Extract the [X, Y] coordinate from the center of the cell holding the provided text.  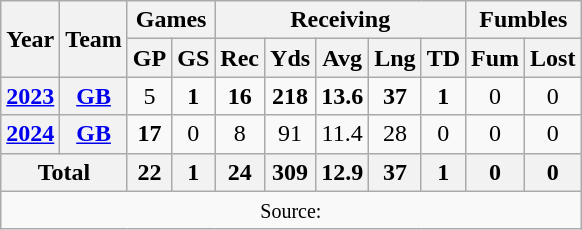
Total [64, 172]
22 [149, 172]
17 [149, 134]
TD [443, 58]
GP [149, 58]
Team [94, 39]
Source: [291, 210]
Lng [395, 58]
24 [240, 172]
Rec [240, 58]
8 [240, 134]
12.9 [342, 172]
Fum [496, 58]
Lost [553, 58]
2023 [30, 96]
2024 [30, 134]
11.4 [342, 134]
Yds [290, 58]
218 [290, 96]
GS [194, 58]
Receiving [340, 20]
5 [149, 96]
13.6 [342, 96]
91 [290, 134]
309 [290, 172]
Year [30, 39]
Fumbles [524, 20]
16 [240, 96]
28 [395, 134]
Avg [342, 58]
Games [170, 20]
